Capture the cell that displays the provided text and extract its [X, Y] central coordinate. 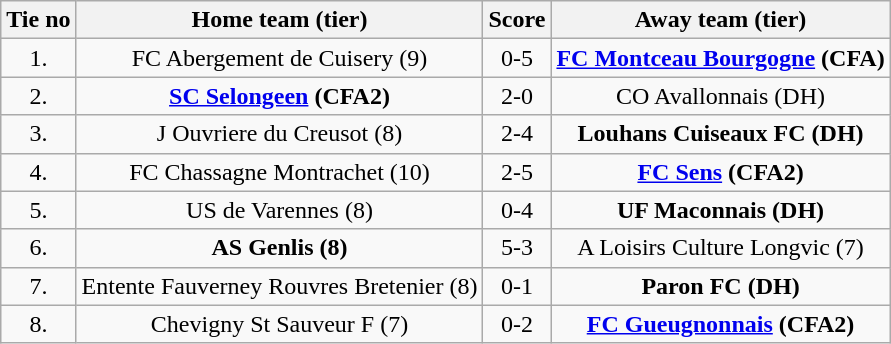
A Loisirs Culture Longvic (7) [720, 248]
2-0 [517, 96]
Entente Fauverney Rouvres Bretenier (8) [280, 286]
FC Sens (CFA2) [720, 172]
4. [38, 172]
US de Varennes (8) [280, 210]
CO Avallonnais (DH) [720, 96]
Home team (tier) [280, 20]
1. [38, 58]
AS Genlis (8) [280, 248]
Chevigny St Sauveur F (7) [280, 324]
UF Maconnais (DH) [720, 210]
SC Selongeen (CFA2) [280, 96]
FC Chassagne Montrachet (10) [280, 172]
Paron FC (DH) [720, 286]
J Ouvriere du Creusot (8) [280, 134]
8. [38, 324]
Score [517, 20]
0-4 [517, 210]
6. [38, 248]
FC Gueugnonnais (CFA2) [720, 324]
5. [38, 210]
FC Montceau Bourgogne (CFA) [720, 58]
3. [38, 134]
0-1 [517, 286]
2-5 [517, 172]
0-5 [517, 58]
5-3 [517, 248]
Louhans Cuiseaux FC (DH) [720, 134]
Away team (tier) [720, 20]
2-4 [517, 134]
Tie no [38, 20]
FC Abergement de Cuisery (9) [280, 58]
2. [38, 96]
7. [38, 286]
0-2 [517, 324]
